Output the (x, y) coordinate of the center of the cell containing the given text.  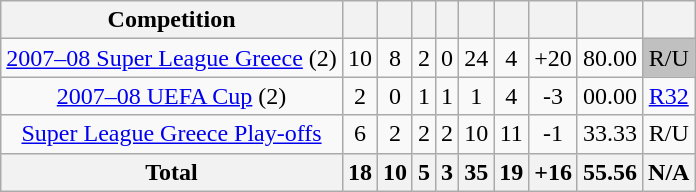
N/A (669, 172)
19 (512, 172)
2007–08 Super League Greece (2) (172, 58)
24 (476, 58)
33.33 (610, 134)
+20 (554, 58)
Competition (172, 20)
80.00 (610, 58)
Super League Greece Play-offs (172, 134)
3 (448, 172)
6 (360, 134)
8 (394, 58)
55.56 (610, 172)
R32 (669, 96)
18 (360, 172)
00.00 (610, 96)
11 (512, 134)
5 (424, 172)
2007–08 UEFA Cup (2) (172, 96)
-3 (554, 96)
-1 (554, 134)
+16 (554, 172)
35 (476, 172)
Total (172, 172)
